Locate the cell with the specified text and output its (X, Y) center coordinate. 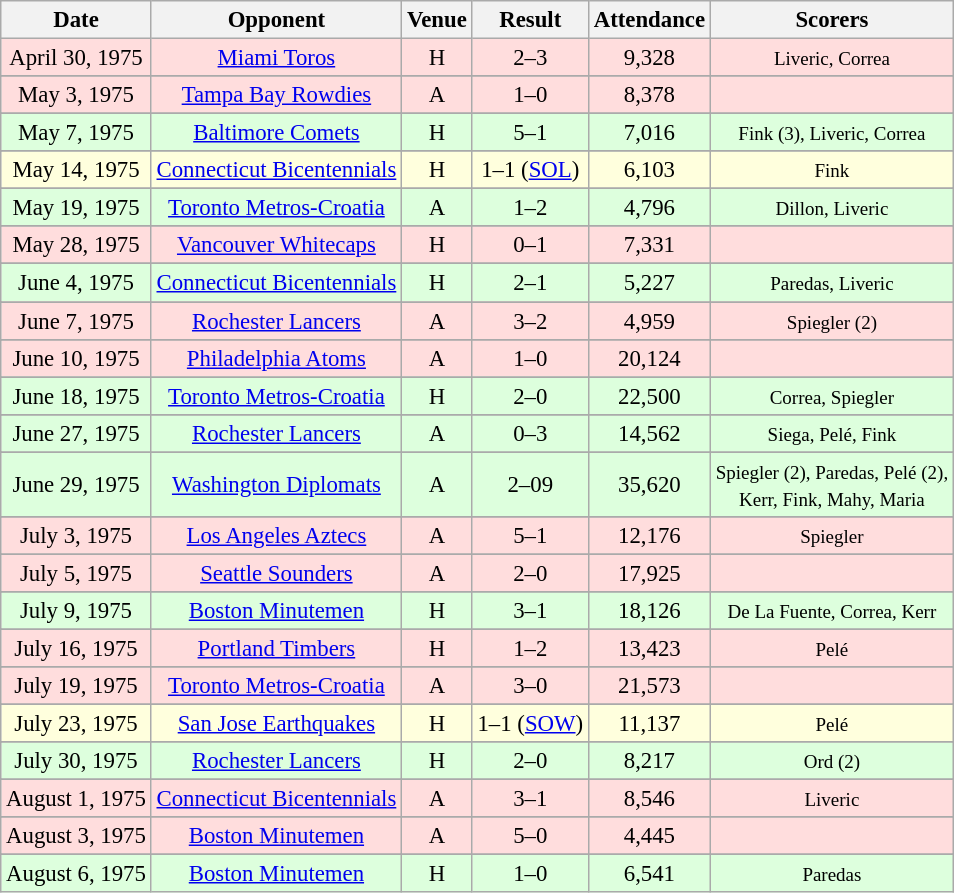
May 28, 1975 (76, 245)
7,016 (649, 133)
April 30, 1975 (76, 58)
May 7, 1975 (76, 133)
Liveric, Correa (832, 58)
Paredas (832, 874)
22,500 (649, 396)
Los Angeles Aztecs (276, 536)
3–0 (530, 686)
June 18, 1975 (76, 396)
6,541 (649, 874)
San Jose Earthquakes (276, 724)
July 30, 1975 (76, 761)
Miami Toros (276, 58)
5,227 (649, 283)
May 14, 1975 (76, 170)
Siega, Pelé, Fink (832, 433)
Philadelphia Atoms (276, 358)
Fink (832, 170)
Ord (2) (832, 761)
May 3, 1975 (76, 95)
8,378 (649, 95)
Scorers (832, 20)
Spiegler (832, 536)
Correa, Spiegler (832, 396)
Tampa Bay Rowdies (276, 95)
June 4, 1975 (76, 283)
Washington Diplomats (276, 484)
Baltimore Comets (276, 133)
1–1 (SOL) (530, 170)
21,573 (649, 686)
June 7, 1975 (76, 321)
July 16, 1975 (76, 648)
7,331 (649, 245)
3–2 (530, 321)
1–1 (SOW) (530, 724)
Attendance (649, 20)
August 3, 1975 (76, 836)
0–1 (530, 245)
35,620 (649, 484)
De La Fuente, Correa, Kerr (832, 611)
Dillon, Liveric (832, 208)
13,423 (649, 648)
Date (76, 20)
June 27, 1975 (76, 433)
17,925 (649, 573)
14,562 (649, 433)
18,126 (649, 611)
6,103 (649, 170)
Liveric (832, 799)
4,959 (649, 321)
July 9, 1975 (76, 611)
5–0 (530, 836)
June 10, 1975 (76, 358)
June 29, 1975 (76, 484)
12,176 (649, 536)
9,328 (649, 58)
Paredas, Liveric (832, 283)
Result (530, 20)
Spiegler (2) (832, 321)
July 23, 1975 (76, 724)
July 3, 1975 (76, 536)
August 1, 1975 (76, 799)
May 19, 1975 (76, 208)
July 5, 1975 (76, 573)
4,796 (649, 208)
0–3 (530, 433)
Opponent (276, 20)
4,445 (649, 836)
20,124 (649, 358)
2–3 (530, 58)
Vancouver Whitecaps (276, 245)
8,546 (649, 799)
Fink (3), Liveric, Correa (832, 133)
August 6, 1975 (76, 874)
2–1 (530, 283)
Portland Timbers (276, 648)
July 19, 1975 (76, 686)
8,217 (649, 761)
Spiegler (2), Paredas, Pelé (2), Kerr, Fink, Mahy, Maria (832, 484)
Seattle Sounders (276, 573)
2–09 (530, 484)
11,137 (649, 724)
Venue (438, 20)
